Pinpoint the cell where the given text exists, returning its (x, y) midpoint coordinate. 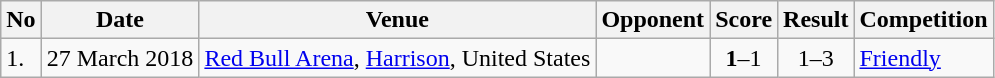
Venue (398, 20)
1. (21, 58)
No (21, 20)
Score (744, 20)
Red Bull Arena, Harrison, United States (398, 58)
Competition (924, 20)
Result (816, 20)
1–1 (744, 58)
27 March 2018 (120, 58)
Date (120, 20)
Opponent (653, 20)
Friendly (924, 58)
1–3 (816, 58)
